Detect which cell encompasses the target text, then output its [X, Y] center coordinate. 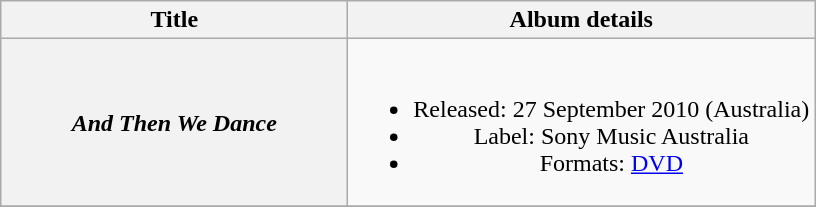
And Then We Dance [174, 122]
Album details [582, 20]
Released: 27 September 2010 (Australia)Label: Sony Music AustraliaFormats: DVD [582, 122]
Title [174, 20]
